Determine the (X, Y) coordinate at the center of the cell enclosing the given text.  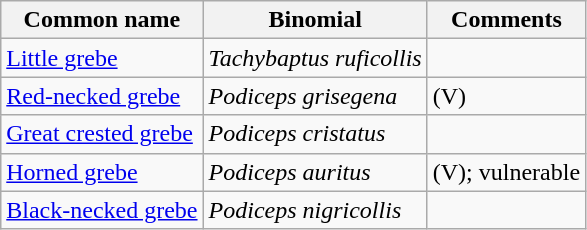
Podiceps cristatus (315, 134)
Binomial (315, 20)
Great crested grebe (102, 134)
Podiceps nigricollis (315, 210)
(V) (506, 96)
Tachybaptus ruficollis (315, 58)
Red-necked grebe (102, 96)
Common name (102, 20)
Comments (506, 20)
Podiceps grisegena (315, 96)
(V); vulnerable (506, 172)
Podiceps auritus (315, 172)
Little grebe (102, 58)
Horned grebe (102, 172)
Black-necked grebe (102, 210)
